Identify which cell holds the provided text, then report its [X, Y] central coordinate. 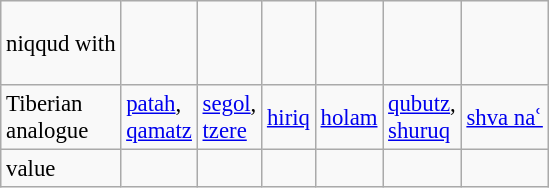
hiriq [289, 118]
holam [349, 118]
qubutz,shuruq [422, 118]
patah,qamatz [159, 118]
segol,tzere [229, 118]
niqqud with [61, 43]
value [61, 169]
Tiberiananalogue [61, 118]
shva naʿ [504, 118]
